Return the [x, y] coordinate for the center point of the cell that contains the specified text.  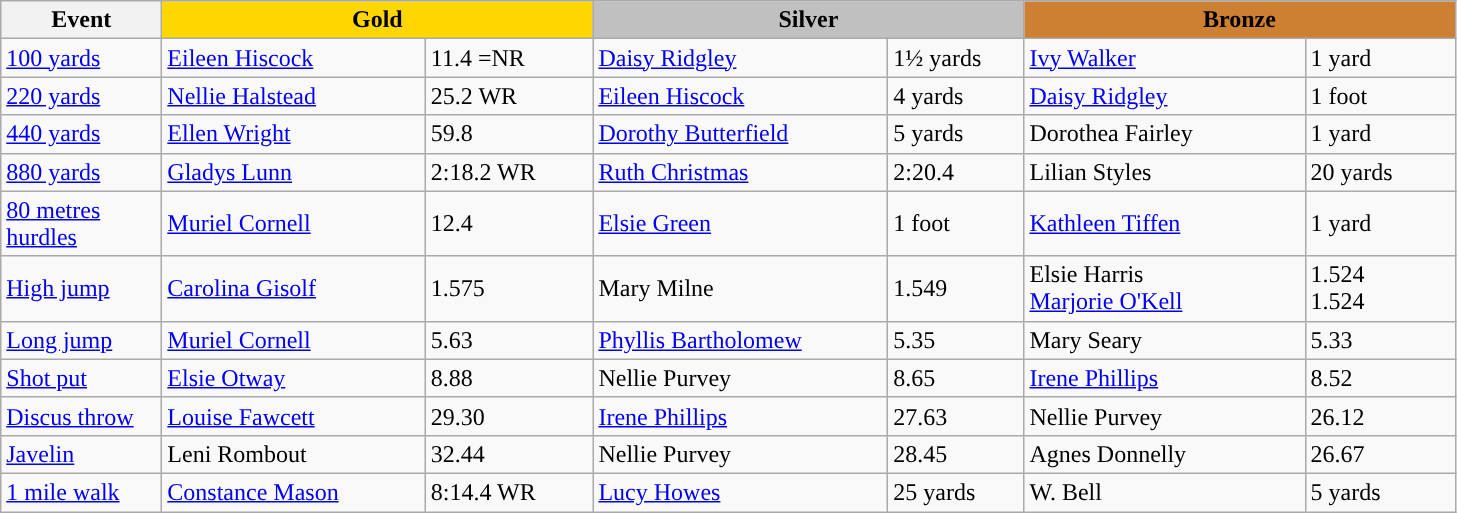
Ivy Walker [1164, 58]
2:20.4 [956, 172]
Elsie Green [740, 224]
Discus throw [82, 416]
8:14.4 WR [509, 492]
20 yards [1380, 172]
220 yards [82, 96]
Agnes Donnelly [1164, 454]
25.2 WR [509, 96]
80 metres hurdles [82, 224]
Louise Fawcett [294, 416]
2:18.2 WR [509, 172]
1.549 [956, 288]
Event [82, 20]
Javelin [82, 454]
28.45 [956, 454]
Gladys Lunn [294, 172]
1½ yards [956, 58]
Carolina Gisolf [294, 288]
Lilian Styles [1164, 172]
5.33 [1380, 340]
100 yards [82, 58]
Silver [808, 20]
Ruth Christmas [740, 172]
11.4 =NR [509, 58]
59.8 [509, 134]
Elsie HarrisMarjorie O'Kell [1164, 288]
440 yards [82, 134]
1.575 [509, 288]
Shot put [82, 378]
4 yards [956, 96]
Mary Milne [740, 288]
Nellie Halstead [294, 96]
5.35 [956, 340]
26.67 [1380, 454]
High jump [82, 288]
Bronze [1240, 20]
25 yards [956, 492]
Lucy Howes [740, 492]
29.30 [509, 416]
8.52 [1380, 378]
880 yards [82, 172]
W. Bell [1164, 492]
Phyllis Bartholomew [740, 340]
Constance Mason [294, 492]
Mary Seary [1164, 340]
Kathleen Tiffen [1164, 224]
27.63 [956, 416]
Long jump [82, 340]
5.63 [509, 340]
Dorothy Butterfield [740, 134]
Gold [378, 20]
Ellen Wright [294, 134]
Leni Rombout [294, 454]
Elsie Otway [294, 378]
1.5241.524 [1380, 288]
8.65 [956, 378]
Dorothea Fairley [1164, 134]
1 mile walk [82, 492]
8.88 [509, 378]
12.4 [509, 224]
32.44 [509, 454]
26.12 [1380, 416]
